Determine the [X, Y] coordinate at the center of the cell enclosing the given text.  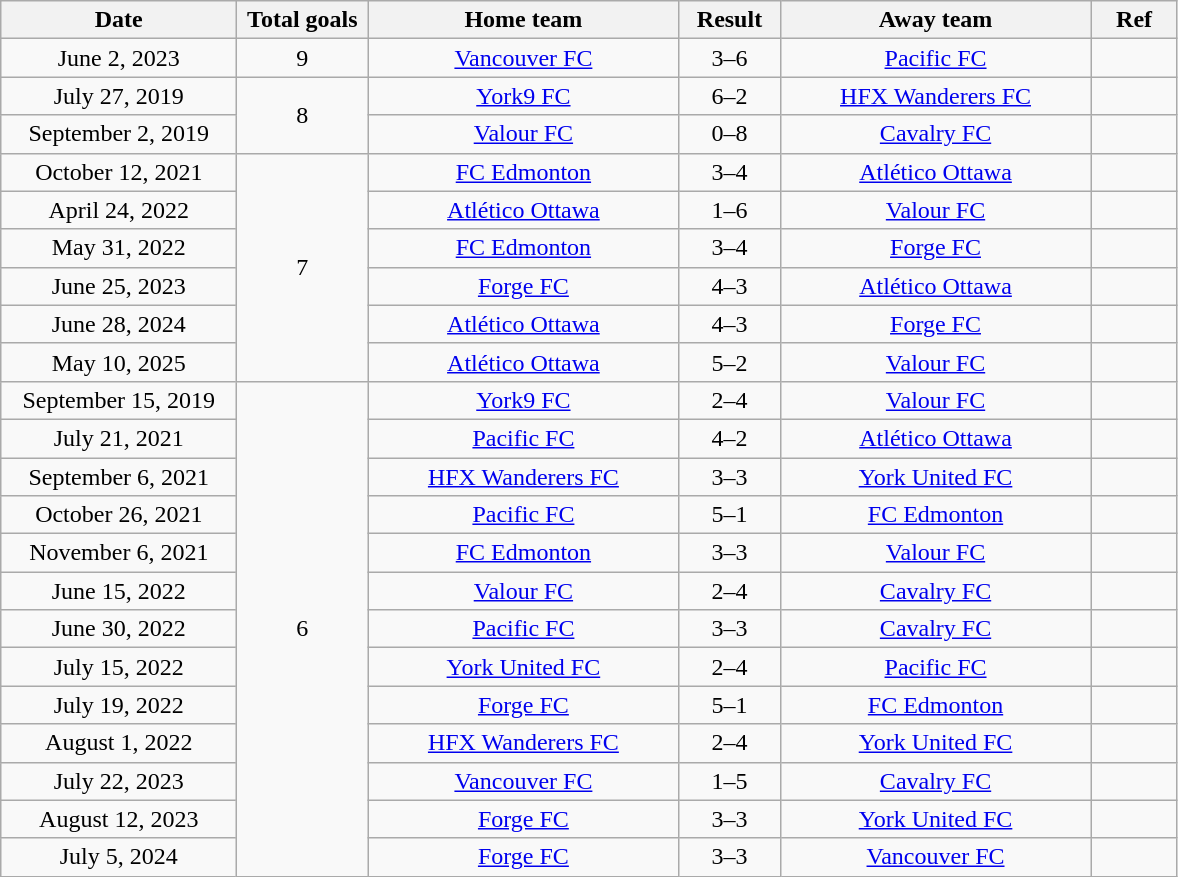
7 [302, 267]
October 12, 2021 [119, 172]
9 [302, 58]
Total goals [302, 20]
July 21, 2021 [119, 438]
September 15, 2019 [119, 400]
5–2 [730, 362]
July 5, 2024 [119, 857]
May 31, 2022 [119, 248]
August 1, 2022 [119, 743]
4–2 [730, 438]
September 2, 2019 [119, 134]
1–5 [730, 781]
July 15, 2022 [119, 667]
Ref [1134, 20]
Home team [524, 20]
June 28, 2024 [119, 324]
8 [302, 115]
6 [302, 628]
June 30, 2022 [119, 629]
May 10, 2025 [119, 362]
October 26, 2021 [119, 515]
Date [119, 20]
0–8 [730, 134]
July 19, 2022 [119, 705]
September 6, 2021 [119, 477]
April 24, 2022 [119, 210]
June 2, 2023 [119, 58]
June 25, 2023 [119, 286]
6–2 [730, 96]
November 6, 2021 [119, 553]
August 12, 2023 [119, 819]
June 15, 2022 [119, 591]
July 22, 2023 [119, 781]
3–6 [730, 58]
Result [730, 20]
Away team [936, 20]
1–6 [730, 210]
July 27, 2019 [119, 96]
